Return (X, Y) of the center of cell containing provided text 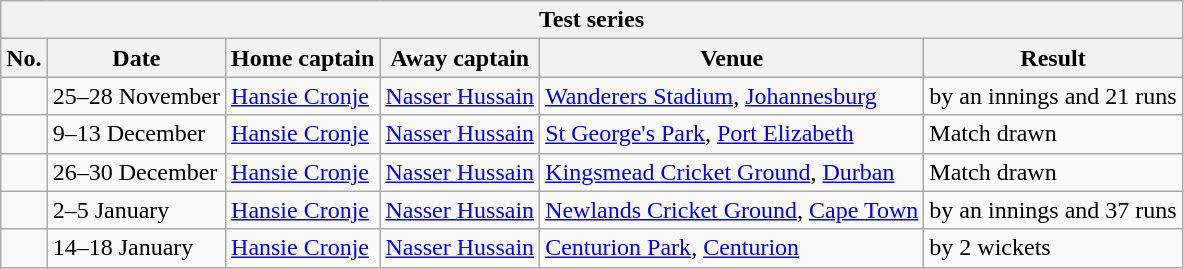
St George's Park, Port Elizabeth (732, 134)
26–30 December (136, 172)
Result (1053, 58)
Venue (732, 58)
by an innings and 21 runs (1053, 96)
by 2 wickets (1053, 248)
9–13 December (136, 134)
14–18 January (136, 248)
Centurion Park, Centurion (732, 248)
Test series (592, 20)
Home captain (303, 58)
Kingsmead Cricket Ground, Durban (732, 172)
25–28 November (136, 96)
Date (136, 58)
2–5 January (136, 210)
No. (24, 58)
Newlands Cricket Ground, Cape Town (732, 210)
by an innings and 37 runs (1053, 210)
Away captain (460, 58)
Wanderers Stadium, Johannesburg (732, 96)
